Detect which cell encompasses the target text, then output its [x, y] center coordinate. 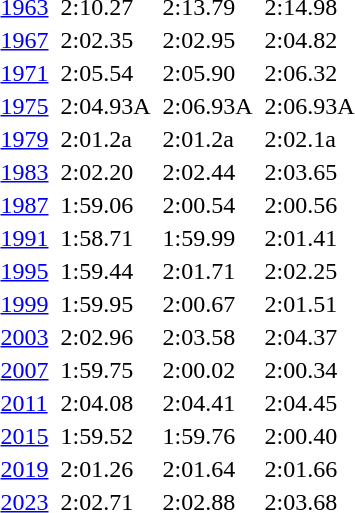
2:02.35 [106, 40]
2:00.02 [208, 370]
2:05.54 [106, 73]
2:04.08 [106, 403]
2:02.44 [208, 172]
1:59.44 [106, 271]
2:03.58 [208, 337]
1:59.76 [208, 436]
2:02.95 [208, 40]
2:02.96 [106, 337]
1:59.52 [106, 436]
2:00.67 [208, 304]
2:04.93A [106, 106]
1:58.71 [106, 238]
1:59.95 [106, 304]
1:59.75 [106, 370]
2:04.41 [208, 403]
2:00.54 [208, 205]
2:06.93A [208, 106]
2:01.64 [208, 469]
1:59.06 [106, 205]
1:59.99 [208, 238]
2:05.90 [208, 73]
2:01.71 [208, 271]
2:02.20 [106, 172]
2:01.26 [106, 469]
